Capture the cell that displays the provided text and extract its [X, Y] central coordinate. 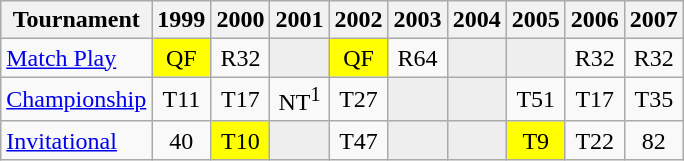
2004 [476, 20]
T22 [594, 140]
1999 [182, 20]
T11 [182, 100]
2002 [358, 20]
Match Play [76, 58]
NT1 [300, 100]
2007 [654, 20]
Championship [76, 100]
T51 [536, 100]
2000 [240, 20]
T47 [358, 140]
2005 [536, 20]
T9 [536, 140]
Tournament [76, 20]
2006 [594, 20]
T27 [358, 100]
Invitational [76, 140]
T10 [240, 140]
R64 [418, 58]
40 [182, 140]
82 [654, 140]
2001 [300, 20]
T35 [654, 100]
2003 [418, 20]
